Return [x, y] of the center of cell containing provided text 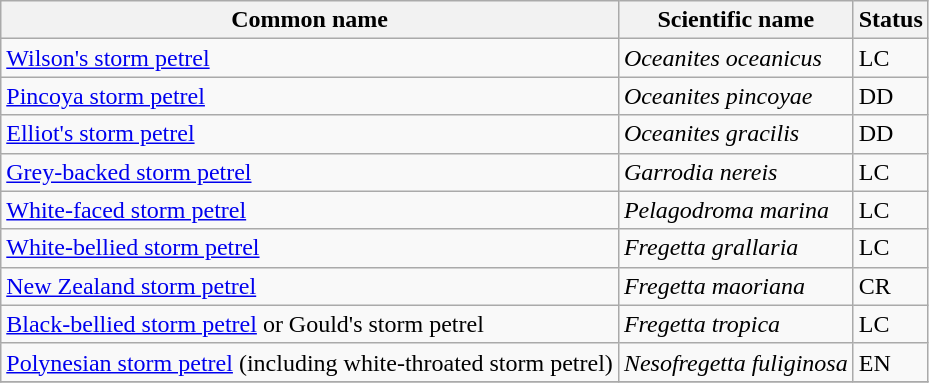
White-faced storm petrel [310, 210]
Status [890, 20]
Polynesian storm petrel (including white-throated storm petrel) [310, 362]
Oceanites gracilis [736, 134]
Fregetta maoriana [736, 286]
Elliot's storm petrel [310, 134]
Oceanites pincoyae [736, 96]
Garrodia nereis [736, 172]
Fregetta tropica [736, 324]
New Zealand storm petrel [310, 286]
Pincoya storm petrel [310, 96]
Fregetta grallaria [736, 248]
Pelagodroma marina [736, 210]
Nesofregetta fuliginosa [736, 362]
EN [890, 362]
Wilson's storm petrel [310, 58]
CR [890, 286]
Scientific name [736, 20]
White-bellied storm petrel [310, 248]
Common name [310, 20]
Grey-backed storm petrel [310, 172]
Black-bellied storm petrel or Gould's storm petrel [310, 324]
Oceanites oceanicus [736, 58]
